Identify which cell holds the provided text, then report its [x, y] central coordinate. 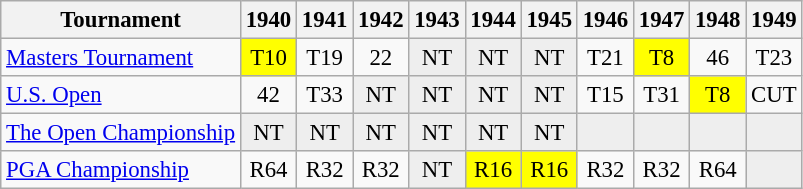
42 [268, 95]
Tournament [121, 20]
1940 [268, 20]
Masters Tournament [121, 58]
CUT [774, 95]
T23 [774, 58]
1941 [325, 20]
1949 [774, 20]
1947 [661, 20]
1948 [718, 20]
T19 [325, 58]
T21 [605, 58]
PGA Championship [121, 170]
1946 [605, 20]
46 [718, 58]
22 [381, 58]
T33 [325, 95]
1945 [549, 20]
U.S. Open [121, 95]
T15 [605, 95]
T31 [661, 95]
1942 [381, 20]
1943 [437, 20]
The Open Championship [121, 133]
1944 [493, 20]
T10 [268, 58]
